Search for the cell housing the specified text and yield its [x, y] center coordinate. 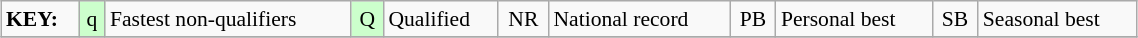
Qualified [440, 19]
q [92, 19]
National record [639, 19]
PB [753, 19]
Seasonal best [1058, 19]
SB [955, 19]
Q [367, 19]
Personal best [854, 19]
KEY: [40, 19]
Fastest non-qualifiers [228, 19]
NR [523, 19]
